Return (X, Y) of the center of cell containing provided text 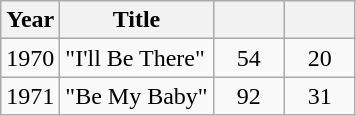
Title (136, 20)
1970 (30, 58)
54 (248, 58)
31 (320, 96)
Year (30, 20)
1971 (30, 96)
"Be My Baby" (136, 96)
92 (248, 96)
"I'll Be There" (136, 58)
20 (320, 58)
